Find where the given text appears and provide that cell's center as [x, y] coordinate. 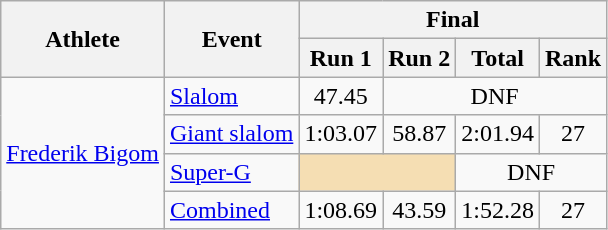
Frederik Bigom [83, 153]
Run 1 [341, 58]
Total [498, 58]
Run 2 [420, 58]
Giant slalom [231, 134]
Rank [572, 58]
Event [231, 39]
Athlete [83, 39]
58.87 [420, 134]
1:52.28 [498, 210]
47.45 [341, 96]
Combined [231, 210]
Super-G [231, 172]
43.59 [420, 210]
2:01.94 [498, 134]
1:08.69 [341, 210]
Slalom [231, 96]
Final [453, 20]
1:03.07 [341, 134]
